Find where the given text appears and provide that cell's center as [X, Y] coordinate. 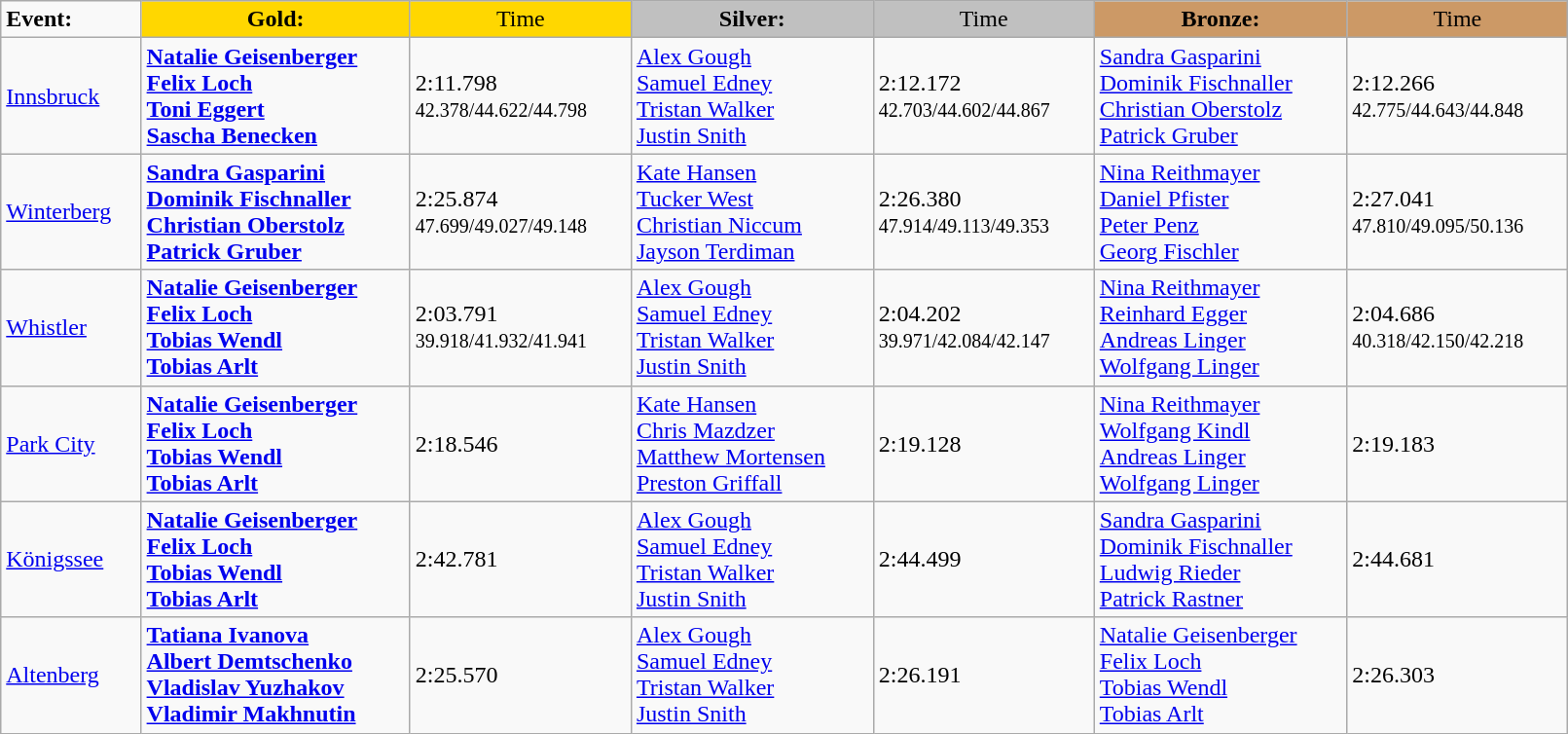
Gold: [275, 19]
2:12.17242.703/44.602/44.867 [983, 95]
Sandra GaspariniDominik FischnallerLudwig RiederPatrick Rastner [1221, 559]
2:26.303 [1458, 676]
2:04.20239.971/42.084/42.147 [983, 327]
Tatiana IvanovaAlbert DemtschenkoVladislav YuzhakovVladimir Makhnutin [275, 676]
2:11.79842.378/44.622/44.798 [520, 95]
2:03.79139.918/41.932/41.941 [520, 327]
Silver: [751, 19]
2:12.26642.775/44.643/44.848 [1458, 95]
Whistler [71, 327]
Nina ReithmayerWolfgang KindlAndreas LingerWolfgang Linger [1221, 444]
2:26.191 [983, 676]
Innsbruck [71, 95]
Kate HansenChris MazdzerMatthew MortensenPreston Griffall [751, 444]
2:19.183 [1458, 444]
Natalie GeisenbergerFelix LochToni EggertSascha Benecken [275, 95]
Park City [71, 444]
Altenberg [71, 676]
Nina ReithmayerDaniel PfisterPeter PenzGeorg Fischler [1221, 212]
2:18.546 [520, 444]
Nina ReithmayerReinhard EggerAndreas LingerWolfgang Linger [1221, 327]
2:44.499 [983, 559]
2:25.87447.699/49.027/49.148 [520, 212]
Bronze: [1221, 19]
2:27.04147.810/49.095/50.136 [1458, 212]
2:42.781 [520, 559]
Event: [71, 19]
2:25.570 [520, 676]
2:04.68640.318/42.150/42.218 [1458, 327]
2:44.681 [1458, 559]
2:19.128 [983, 444]
2:26.38047.914/49.113/49.353 [983, 212]
Winterberg [71, 212]
Königssee [71, 559]
Kate HansenTucker WestChristian NiccumJayson Terdiman [751, 212]
